From the cell containing the given text, extract its center point as (X, Y) coordinate. 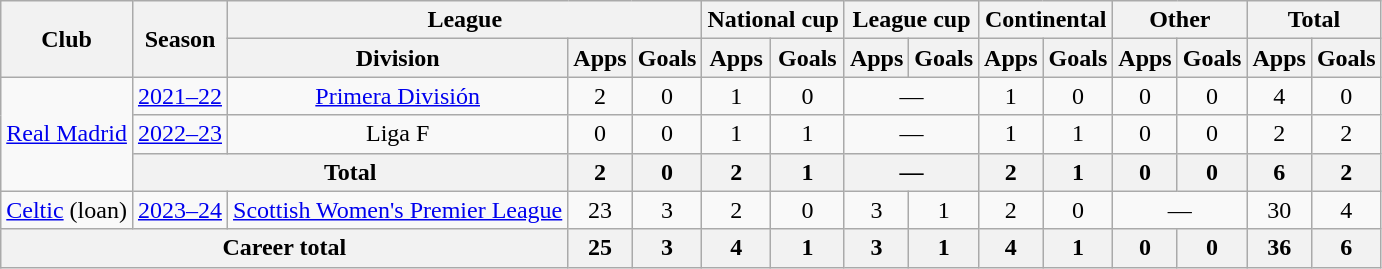
Other (1180, 20)
League (465, 20)
Scottish Women's Premier League (398, 210)
Liga F (398, 134)
25 (600, 248)
Season (180, 39)
23 (600, 210)
2022–23 (180, 134)
League cup (911, 20)
36 (1279, 248)
2021–22 (180, 96)
Primera División (398, 96)
Career total (284, 248)
National cup (773, 20)
Real Madrid (67, 134)
2023–24 (180, 210)
Club (67, 39)
Division (398, 58)
30 (1279, 210)
Celtic (loan) (67, 210)
Continental (1046, 20)
